Search for the cell housing the specified text and yield its (X, Y) center coordinate. 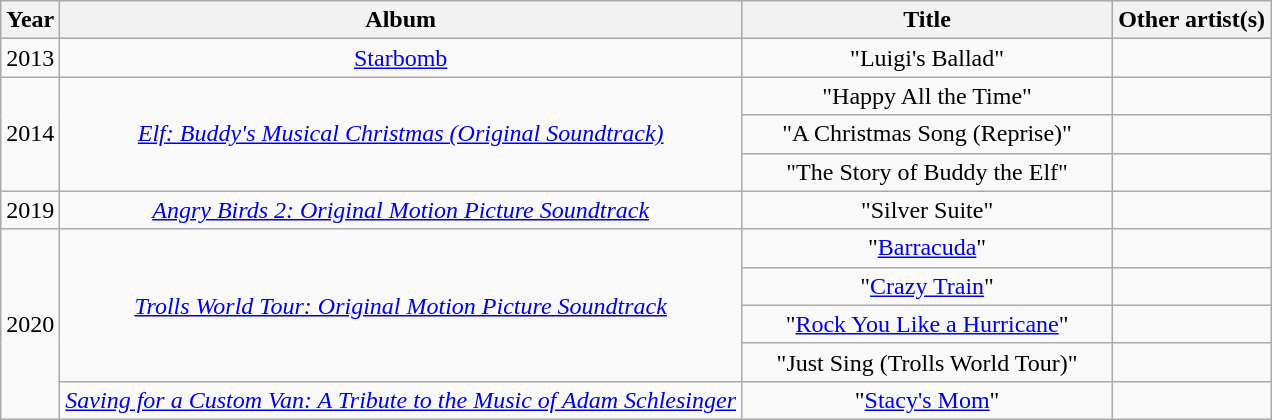
Trolls World Tour: Original Motion Picture Soundtrack (401, 305)
"The Story of Buddy the Elf" (928, 172)
Other artist(s) (1192, 20)
"A Christmas Song (Reprise)" (928, 134)
"Just Sing (Trolls World Tour)" (928, 362)
"Happy All the Time" (928, 96)
2020 (30, 324)
"Crazy Train" (928, 286)
Elf: Buddy's Musical Christmas (Original Soundtrack) (401, 134)
"Luigi's Ballad" (928, 58)
Angry Birds 2: Original Motion Picture Soundtrack (401, 210)
Starbomb (401, 58)
2019 (30, 210)
Year (30, 20)
2013 (30, 58)
Album (401, 20)
Saving for a Custom Van: A Tribute to the Music of Adam Schlesinger (401, 400)
Title (928, 20)
"Silver Suite" (928, 210)
"Barracuda" (928, 248)
2014 (30, 134)
"Stacy's Mom" (928, 400)
"Rock You Like a Hurricane" (928, 324)
